Identify which cell holds the provided text, then report its [X, Y] central coordinate. 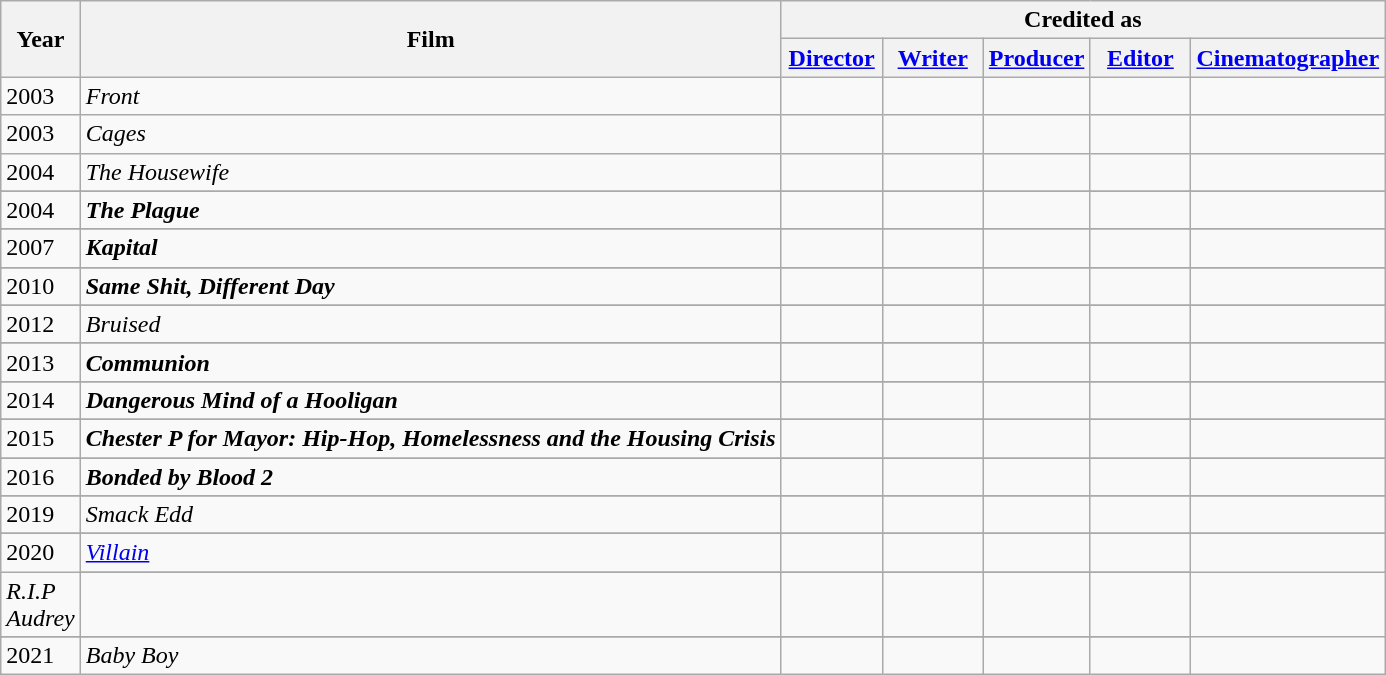
Front [430, 96]
2016 [40, 477]
Villain [430, 553]
2021 [40, 656]
2015 [40, 438]
2019 [40, 515]
Kapital [430, 248]
Communion [430, 362]
2012 [40, 324]
R.I.P Audrey [40, 604]
Cages [430, 134]
Dangerous Mind of a Hooligan [430, 400]
Bonded by Blood 2 [430, 477]
Smack Edd [430, 515]
Editor [1140, 58]
Baby Boy [430, 656]
Chester P for Mayor: Hip-Hop, Homelessness and the Housing Crisis [430, 438]
Writer [932, 58]
The Housewife [430, 172]
Credited as [1082, 20]
The Plague [430, 210]
Year [40, 39]
2010 [40, 286]
2014 [40, 400]
Cinematographer [1288, 58]
Producer [1036, 58]
Director [832, 58]
2013 [40, 362]
Bruised [430, 324]
Same Shit, Different Day [430, 286]
2020 [40, 553]
2007 [40, 248]
Film [430, 39]
